Provide the [X, Y] coordinate of the cell's center where the given text is located.  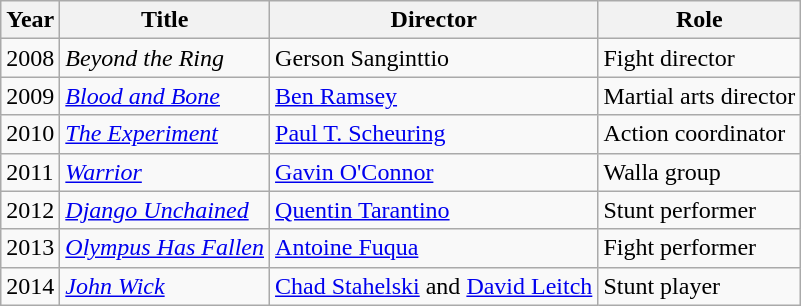
2010 [30, 134]
Blood and Bone [165, 96]
Olympus Has Fallen [165, 248]
Quentin Tarantino [434, 210]
Martial arts director [700, 96]
Fight director [700, 58]
The Experiment [165, 134]
John Wick [165, 286]
2012 [30, 210]
Fight performer [700, 248]
Chad Stahelski and David Leitch [434, 286]
2013 [30, 248]
Beyond the Ring [165, 58]
Action coordinator [700, 134]
2011 [30, 172]
Stunt performer [700, 210]
Stunt player [700, 286]
Walla group [700, 172]
Year [30, 20]
Gerson Sanginttio [434, 58]
Django Unchained [165, 210]
2014 [30, 286]
Paul T. Scheuring [434, 134]
Ben Ramsey [434, 96]
Director [434, 20]
Title [165, 20]
Gavin O'Connor [434, 172]
Role [700, 20]
Antoine Fuqua [434, 248]
2009 [30, 96]
Warrior [165, 172]
2008 [30, 58]
